Provide the (x, y) coordinate of the cell's center where the given text is located.  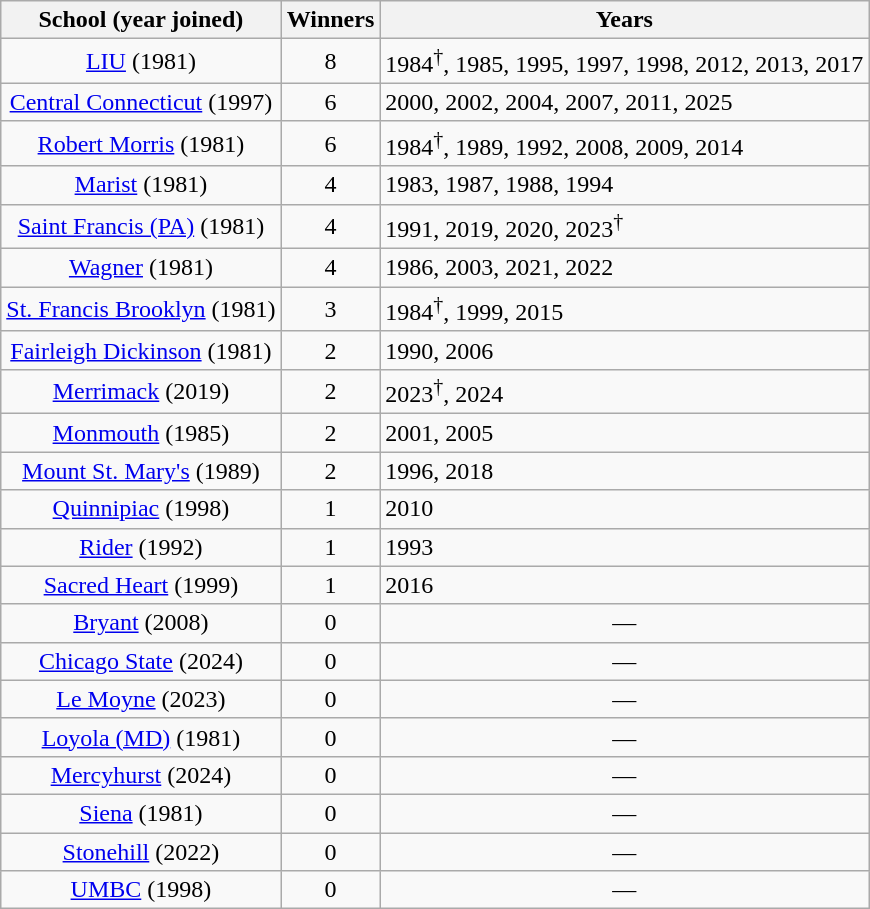
2000, 2002, 2004, 2007, 2011, 2025 (624, 102)
St. Francis Brooklyn (1981) (141, 310)
1984†, 1989, 1992, 2008, 2009, 2014 (624, 144)
2001, 2005 (624, 433)
1993 (624, 547)
Fairleigh Dickinson (1981) (141, 350)
Stonehill (2022) (141, 852)
Chicago State (2024) (141, 661)
Quinnipiac (1998) (141, 509)
Mercyhurst (2024) (141, 775)
School (year joined) (141, 20)
Years (624, 20)
3 (330, 310)
Mount St. Mary's (1989) (141, 471)
Monmouth (1985) (141, 433)
Winners (330, 20)
2023†, 2024 (624, 392)
8 (330, 62)
Sacred Heart (1999) (141, 585)
1984†, 1999, 2015 (624, 310)
Rider (1992) (141, 547)
1983, 1987, 1988, 1994 (624, 185)
Bryant (2008) (141, 623)
1986, 2003, 2021, 2022 (624, 268)
Marist (1981) (141, 185)
Loyola (MD) (1981) (141, 737)
2016 (624, 585)
2010 (624, 509)
Saint Francis (PA) (1981) (141, 226)
Wagner (1981) (141, 268)
Le Moyne (2023) (141, 699)
Merrimack (2019) (141, 392)
1984†, 1985, 1995, 1997, 1998, 2012, 2013, 2017 (624, 62)
LIU (1981) (141, 62)
Central Connecticut (1997) (141, 102)
1996, 2018 (624, 471)
Robert Morris (1981) (141, 144)
1991, 2019, 2020, 2023† (624, 226)
UMBC (1998) (141, 890)
Siena (1981) (141, 813)
1990, 2006 (624, 350)
